For the text-containing cell, return its midpoint in [x, y] coordinate format. 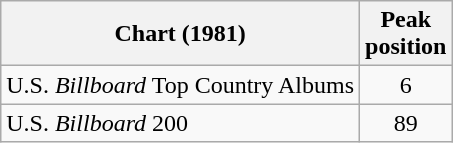
U.S. Billboard 200 [180, 123]
U.S. Billboard Top Country Albums [180, 85]
89 [406, 123]
6 [406, 85]
Peakposition [406, 34]
Chart (1981) [180, 34]
